Provide the [x, y] coordinate of the cell's center where the given text is located.  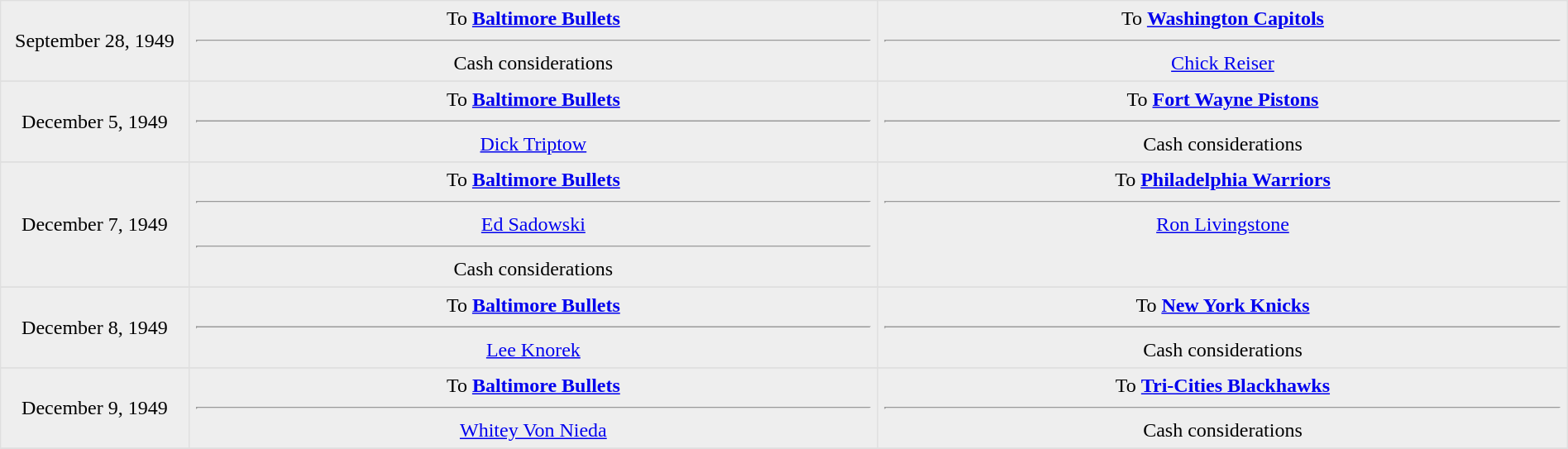
To Baltimore BulletsCash considerations [533, 41]
December 8, 1949 [94, 327]
To Fort Wayne PistonsCash considerations [1223, 122]
To Baltimore BulletsWhitey Von Nieda [533, 408]
September 28, 1949 [94, 41]
To Baltimore BulletsEd SadowskiCash considerations [533, 225]
December 5, 1949 [94, 122]
To Baltimore BulletsDick Triptow [533, 122]
To Tri-Cities BlackhawksCash considerations [1223, 408]
To New York KnicksCash considerations [1223, 327]
December 7, 1949 [94, 225]
To Baltimore BulletsLee Knorek [533, 327]
To Washington CapitolsChick Reiser [1223, 41]
To Philadelphia WarriorsRon Livingstone [1223, 225]
December 9, 1949 [94, 408]
